Locate the cell with the specified text and output its [X, Y] center coordinate. 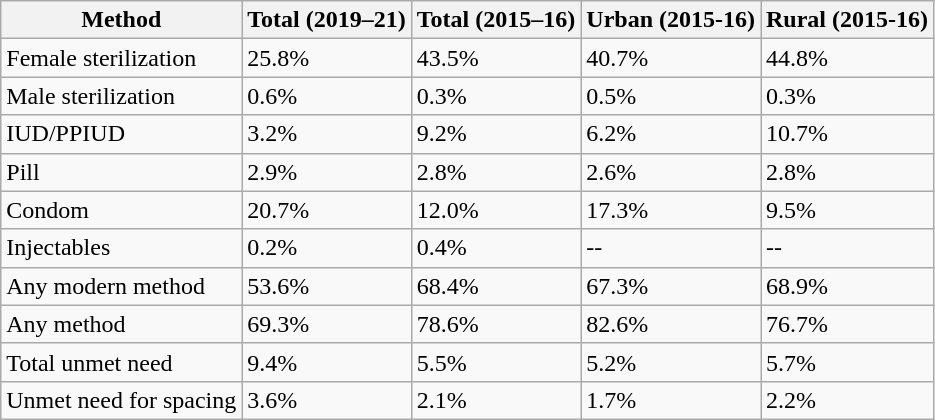
0.4% [496, 248]
Male sterilization [122, 96]
43.5% [496, 58]
3.2% [327, 134]
40.7% [671, 58]
1.7% [671, 400]
Total unmet need [122, 362]
0.6% [327, 96]
9.4% [327, 362]
5.7% [846, 362]
9.2% [496, 134]
2.1% [496, 400]
Condom [122, 210]
25.8% [327, 58]
5.2% [671, 362]
68.9% [846, 286]
76.7% [846, 324]
Method [122, 20]
9.5% [846, 210]
Unmet need for spacing [122, 400]
78.6% [496, 324]
17.3% [671, 210]
68.4% [496, 286]
Urban (2015-16) [671, 20]
Total (2019–21) [327, 20]
Pill [122, 172]
Any method [122, 324]
Female sterilization [122, 58]
Total (2015–16) [496, 20]
67.3% [671, 286]
Any modern method [122, 286]
82.6% [671, 324]
6.2% [671, 134]
Rural (2015-16) [846, 20]
2.9% [327, 172]
2.2% [846, 400]
0.2% [327, 248]
3.6% [327, 400]
20.7% [327, 210]
44.8% [846, 58]
5.5% [496, 362]
0.5% [671, 96]
2.6% [671, 172]
IUD/PPIUD [122, 134]
12.0% [496, 210]
53.6% [327, 286]
69.3% [327, 324]
Injectables [122, 248]
10.7% [846, 134]
